Return the (X, Y) coordinate for the center point of the cell that contains the specified text.  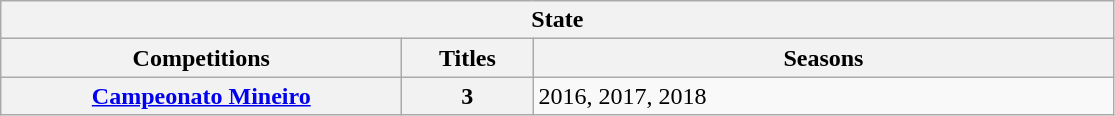
State (558, 20)
Seasons (824, 58)
3 (468, 96)
Titles (468, 58)
Campeonato Mineiro (202, 96)
Competitions (202, 58)
2016, 2017, 2018 (824, 96)
